Return (x, y) of the center of cell containing provided text 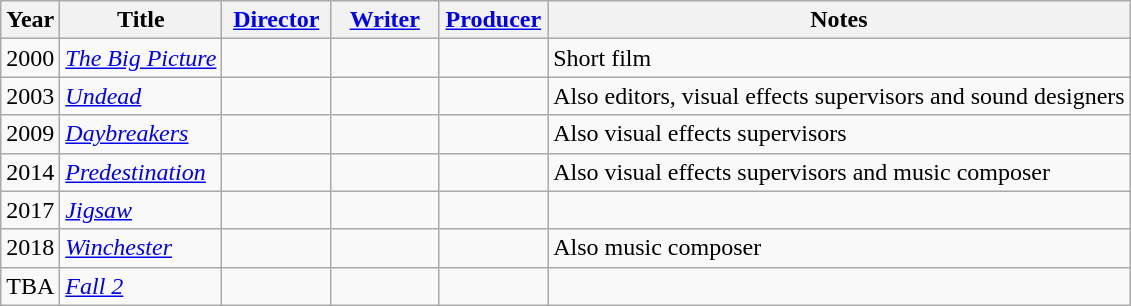
Also visual effects supervisors and music composer (840, 172)
Fall 2 (141, 286)
Notes (840, 20)
Writer (386, 20)
Jigsaw (141, 210)
Title (141, 20)
Also visual effects supervisors (840, 134)
Also music composer (840, 248)
2000 (30, 58)
Producer (494, 20)
TBA (30, 286)
Director (276, 20)
Daybreakers (141, 134)
Undead (141, 96)
2018 (30, 248)
2014 (30, 172)
2003 (30, 96)
Year (30, 20)
2009 (30, 134)
Also editors, visual effects supervisors and sound designers (840, 96)
2017 (30, 210)
Winchester (141, 248)
Predestination (141, 172)
The Big Picture (141, 58)
Short film (840, 58)
